Output the [x, y] coordinate of the center of the cell containing the given text.  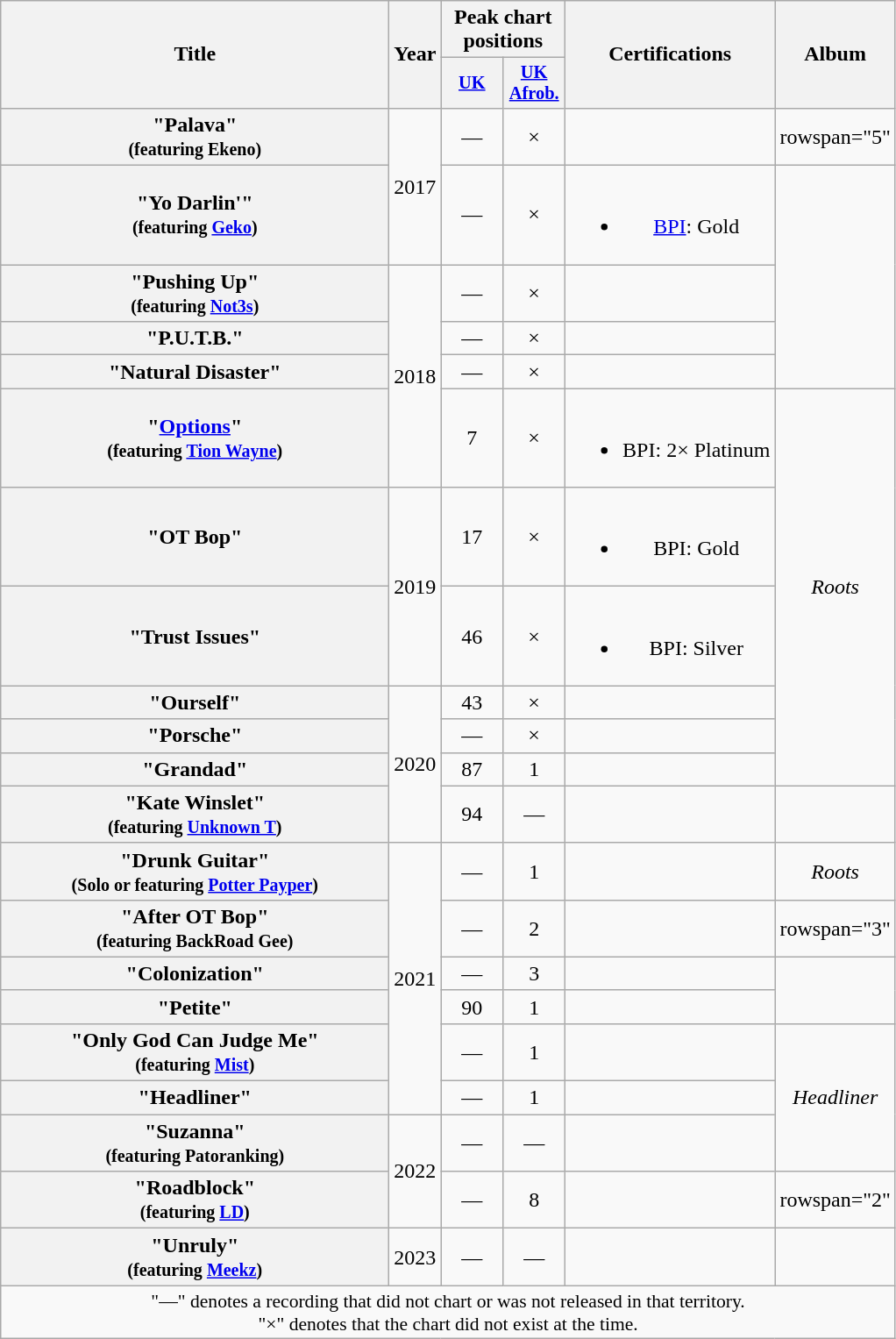
"Unruly"(featuring Meekz) [195, 1257]
"Suzanna"(featuring Patoranking) [195, 1143]
46 [472, 637]
rowspan="3" [836, 928]
"Headliner" [195, 1098]
"Colonization" [195, 973]
Album [836, 54]
94 [472, 814]
Certifications [670, 54]
2018 [416, 376]
Headliner [836, 1097]
"Grandad" [195, 769]
"OT Bop" [195, 537]
"Natural Disaster" [195, 372]
rowspan="2" [836, 1200]
"Kate Winslet"(featuring Unknown T) [195, 814]
UKAfrob. [535, 83]
2021 [416, 979]
Title [195, 54]
"Pushing Up"(featuring Not3s) [195, 293]
2023 [416, 1257]
"Petite" [195, 1007]
43 [472, 702]
7 [472, 438]
2017 [416, 186]
"After OT Bop"(featuring BackRoad Gee) [195, 928]
Year [416, 54]
"P.U.T.B." [195, 338]
17 [472, 537]
"Palava"(featuring Ekeno) [195, 137]
BPI: Silver [670, 637]
8 [535, 1200]
"Options"(featuring Tion Wayne) [195, 438]
BPI: 2× Platinum [670, 438]
"Roadblock"(featuring LD) [195, 1200]
90 [472, 1007]
"Ourself" [195, 702]
UK [472, 83]
"Only God Can Judge Me"(featuring Mist) [195, 1052]
"Yo Darlin'"(featuring Geko) [195, 216]
2022 [416, 1172]
2019 [416, 587]
rowspan="5" [836, 137]
"—" denotes a recording that did not chart or was not released in that territory."×" denotes that the chart did not exist at the time. [449, 1312]
Peak chart positions [503, 30]
"Porsche" [195, 736]
2020 [416, 765]
3 [535, 973]
2 [535, 928]
"Drunk Guitar"(Solo or featuring Potter Payper) [195, 872]
"Trust Issues" [195, 637]
87 [472, 769]
